Search for the cell housing the specified text and yield its (x, y) center coordinate. 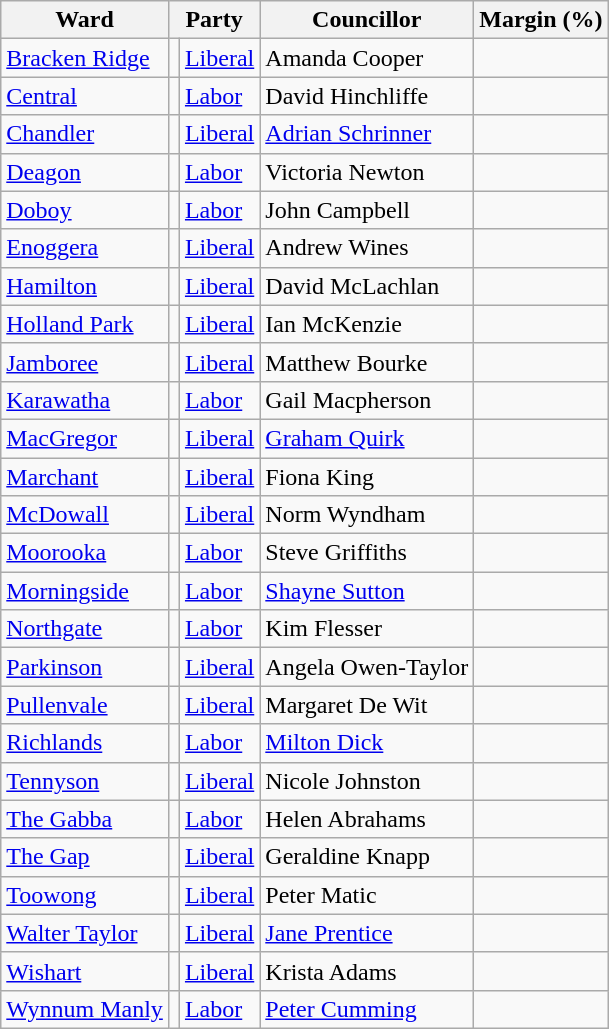
Amanda Cooper (367, 58)
Councillor (367, 20)
Morningside (85, 591)
The Gap (85, 857)
Ward (85, 20)
Wynnum Manly (85, 1009)
Party (214, 20)
Hamilton (85, 286)
Graham Quirk (367, 438)
Karawatha (85, 400)
Walter Taylor (85, 933)
Kim Flesser (367, 629)
Bracken Ridge (85, 58)
Geraldine Knapp (367, 857)
Chandler (85, 134)
Moorooka (85, 553)
Steve Griffiths (367, 553)
Shayne Sutton (367, 591)
Jamboree (85, 362)
Deagon (85, 172)
John Campbell (367, 210)
Peter Cumming (367, 1009)
Krista Adams (367, 971)
Helen Abrahams (367, 819)
Pullenvale (85, 705)
David Hinchliffe (367, 96)
Matthew Bourke (367, 362)
Toowong (85, 895)
The Gabba (85, 819)
Andrew Wines (367, 248)
Wishart (85, 971)
McDowall (85, 515)
Gail Macpherson (367, 400)
Parkinson (85, 667)
Adrian Schrinner (367, 134)
Tennyson (85, 781)
Richlands (85, 743)
Angela Owen-Taylor (367, 667)
Central (85, 96)
Peter Matic (367, 895)
Norm Wyndham (367, 515)
Northgate (85, 629)
MacGregor (85, 438)
Jane Prentice (367, 933)
Doboy (85, 210)
Milton Dick (367, 743)
David McLachlan (367, 286)
Holland Park (85, 324)
Enoggera (85, 248)
Victoria Newton (367, 172)
Margaret De Wit (367, 705)
Ian McKenzie (367, 324)
Nicole Johnston (367, 781)
Margin (%) (541, 20)
Fiona King (367, 477)
Marchant (85, 477)
